For the text-containing cell, return its midpoint in [x, y] coordinate format. 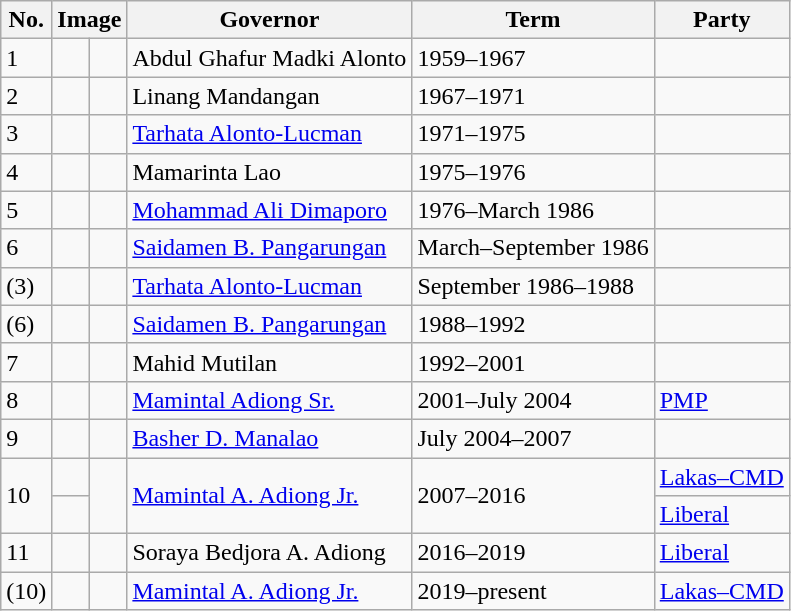
Mahid Mutilan [270, 362]
2019–present [533, 591]
Basher D. Manalao [270, 438]
Term [533, 20]
Mohammad Ali Dimaporo [270, 210]
PMP [722, 400]
1 [26, 58]
2 [26, 96]
6 [26, 248]
Soraya Bedjora A. Adiong [270, 553]
1988–1992 [533, 324]
Abdul Ghafur Madki Alonto [270, 58]
9 [26, 438]
10 [26, 496]
1976–March 1986 [533, 210]
(3) [26, 286]
7 [26, 362]
8 [26, 400]
1967–1971 [533, 96]
2007–2016 [533, 496]
Governor [270, 20]
No. [26, 20]
11 [26, 553]
Party [722, 20]
(6) [26, 324]
Mamarinta Lao [270, 172]
(10) [26, 591]
4 [26, 172]
Mamintal Adiong Sr. [270, 400]
3 [26, 134]
1959–1967 [533, 58]
September 1986–1988 [533, 286]
1971–1975 [533, 134]
5 [26, 210]
1992–2001 [533, 362]
Image [90, 20]
July 2004–2007 [533, 438]
2001–July 2004 [533, 400]
Linang Mandangan [270, 96]
1975–1976 [533, 172]
March–September 1986 [533, 248]
2016–2019 [533, 553]
